From the cell containing the given text, extract its center point as (x, y) coordinate. 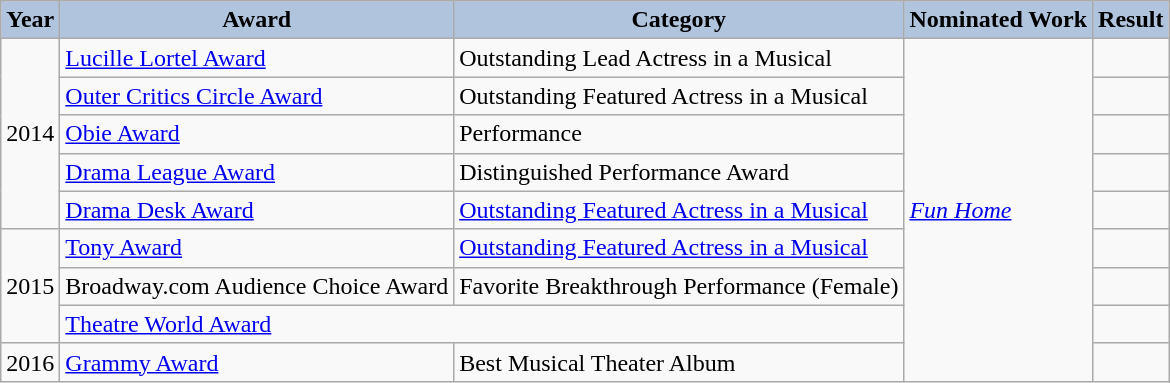
Fun Home (998, 210)
2016 (30, 362)
Grammy Award (257, 362)
Result (1131, 20)
Best Musical Theater Album (679, 362)
Outer Critics Circle Award (257, 96)
Lucille Lortel Award (257, 58)
2014 (30, 134)
Year (30, 20)
Drama Desk Award (257, 210)
Obie Award (257, 134)
Nominated Work (998, 20)
Broadway.com Audience Choice Award (257, 286)
2015 (30, 286)
Theatre World Award (482, 324)
Performance (679, 134)
Distinguished Performance Award (679, 172)
Outstanding Lead Actress in a Musical (679, 58)
Favorite Breakthrough Performance (Female) (679, 286)
Award (257, 20)
Category (679, 20)
Drama League Award (257, 172)
Tony Award (257, 248)
